Capture the cell that displays the provided text and extract its [X, Y] central coordinate. 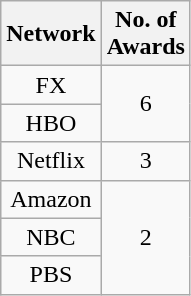
HBO [51, 123]
Amazon [51, 199]
6 [146, 104]
No. ofAwards [146, 34]
NBC [51, 237]
2 [146, 237]
3 [146, 161]
PBS [51, 275]
Netflix [51, 161]
Network [51, 34]
FX [51, 85]
